For the text-containing cell, return its midpoint in [x, y] coordinate format. 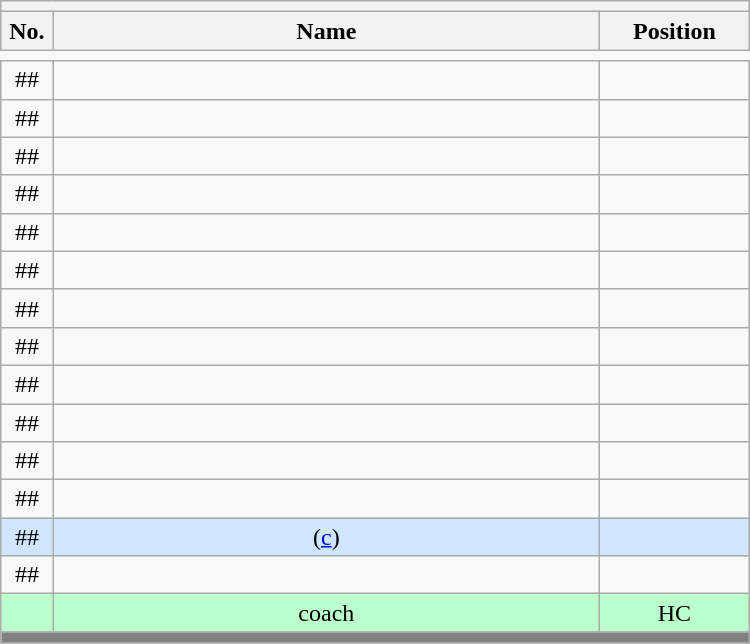
No. [27, 31]
(c) [326, 537]
Name [326, 31]
HC [675, 613]
coach [326, 613]
Position [675, 31]
